Return the [x, y] coordinate for the center point of the cell that contains the specified text.  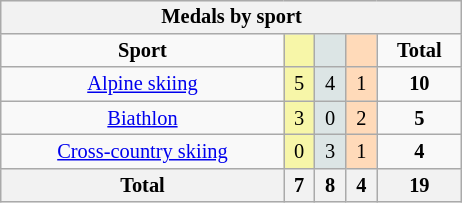
10 [420, 84]
Sport [142, 51]
Medals by sport [231, 17]
Cross-country skiing [142, 152]
Alpine skiing [142, 84]
8 [330, 185]
2 [362, 118]
Biathlon [142, 118]
7 [300, 185]
19 [420, 185]
